Detect which cell encompasses the target text, then output its [X, Y] center coordinate. 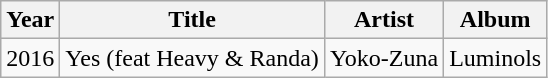
Yoko-Zuna [384, 58]
Artist [384, 20]
Luminols [496, 58]
Title [192, 20]
Album [496, 20]
2016 [30, 58]
Year [30, 20]
Yes (feat Heavy & Randa) [192, 58]
